Capture the cell that displays the provided text and extract its [X, Y] central coordinate. 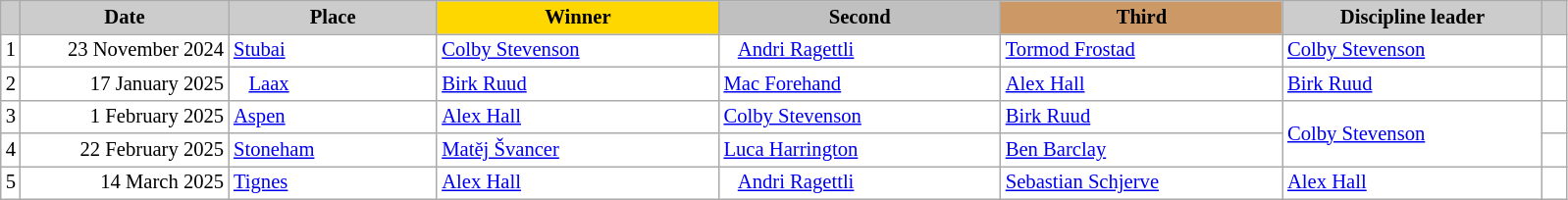
Discipline leader [1413, 17]
Laax [333, 83]
3 [11, 117]
Third [1142, 17]
Mac Forehand [860, 83]
2 [11, 83]
Place [333, 17]
Luca Harrington [860, 150]
22 February 2025 [125, 150]
Winner [577, 17]
14 March 2025 [125, 182]
Aspen [333, 117]
17 January 2025 [125, 83]
Tignes [333, 182]
Ben Barclay [1142, 150]
Stubai [333, 50]
Matěj Švancer [577, 150]
1 [11, 50]
4 [11, 150]
Date [125, 17]
Second [860, 17]
1 February 2025 [125, 117]
23 November 2024 [125, 50]
Sebastian Schjerve [1142, 182]
Tormod Frostad [1142, 50]
5 [11, 182]
Stoneham [333, 150]
